Locate the cell with the specified text and output its (x, y) center coordinate. 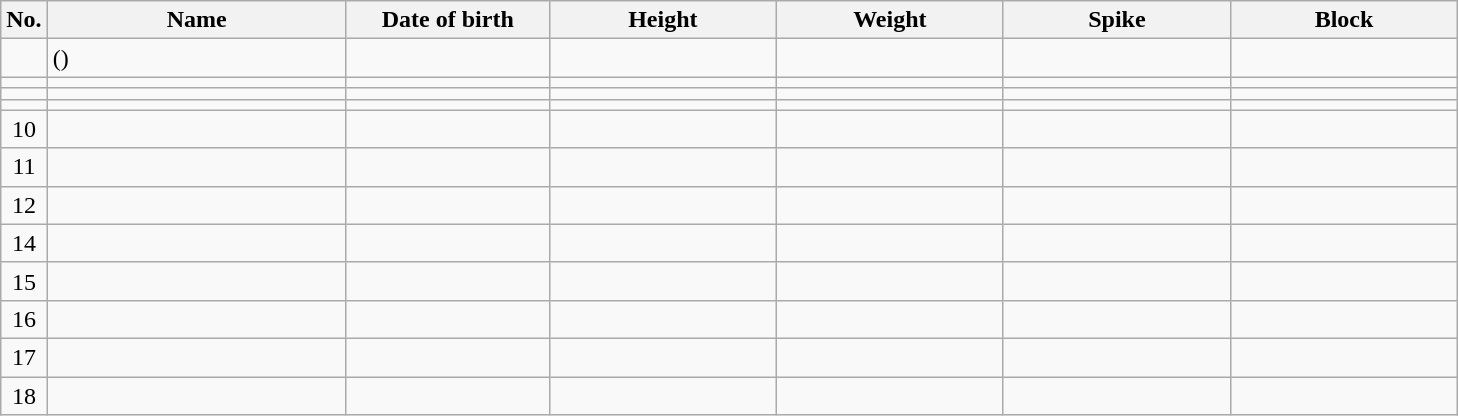
Height (662, 20)
15 (24, 281)
16 (24, 319)
No. (24, 20)
Name (196, 20)
17 (24, 357)
12 (24, 205)
() (196, 58)
11 (24, 167)
18 (24, 395)
Block (1344, 20)
Spike (1116, 20)
Date of birth (448, 20)
10 (24, 129)
Weight (890, 20)
14 (24, 243)
